For the text-containing cell, return its midpoint in (x, y) coordinate format. 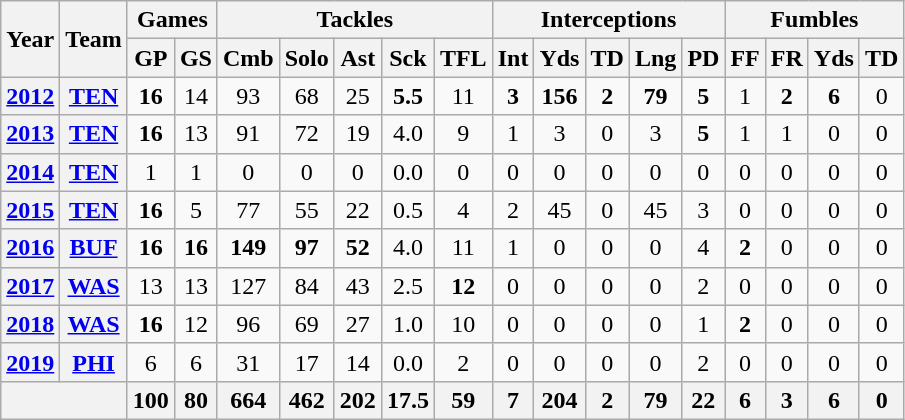
96 (248, 324)
69 (306, 324)
17 (306, 362)
2.5 (408, 286)
PHI (94, 362)
204 (560, 400)
156 (560, 96)
127 (248, 286)
FR (786, 58)
52 (358, 248)
Int (513, 58)
100 (150, 400)
149 (248, 248)
202 (358, 400)
Team (94, 39)
Cmb (248, 58)
462 (306, 400)
27 (358, 324)
2018 (30, 324)
9 (463, 134)
2016 (30, 248)
7 (513, 400)
Fumbles (814, 20)
FF (745, 58)
77 (248, 210)
TFL (463, 58)
93 (248, 96)
Games (172, 20)
80 (196, 400)
664 (248, 400)
PD (704, 58)
Interceptions (608, 20)
Year (30, 39)
55 (306, 210)
19 (358, 134)
1.0 (408, 324)
59 (463, 400)
BUF (94, 248)
84 (306, 286)
17.5 (408, 400)
Lng (655, 58)
Tackles (354, 20)
2019 (30, 362)
10 (463, 324)
2017 (30, 286)
72 (306, 134)
Sck (408, 58)
2014 (30, 172)
25 (358, 96)
68 (306, 96)
5.5 (408, 96)
2012 (30, 96)
GP (150, 58)
0.5 (408, 210)
2013 (30, 134)
31 (248, 362)
2015 (30, 210)
97 (306, 248)
43 (358, 286)
91 (248, 134)
Ast (358, 58)
GS (196, 58)
Solo (306, 58)
